Detect which cell encompasses the target text, then output its (x, y) center coordinate. 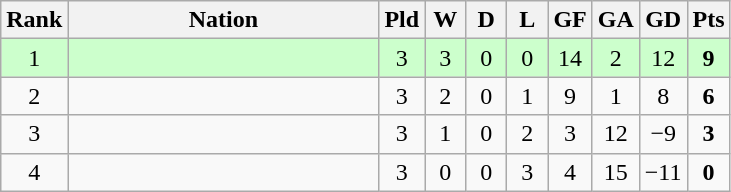
14 (570, 58)
8 (663, 96)
Nation (224, 20)
W (446, 20)
6 (708, 96)
15 (616, 172)
Rank (34, 20)
Pld (402, 20)
D (486, 20)
GD (663, 20)
GA (616, 20)
−9 (663, 134)
L (528, 20)
Pts (708, 20)
−11 (663, 172)
GF (570, 20)
